Locate the cell with the specified text and output its [X, Y] center coordinate. 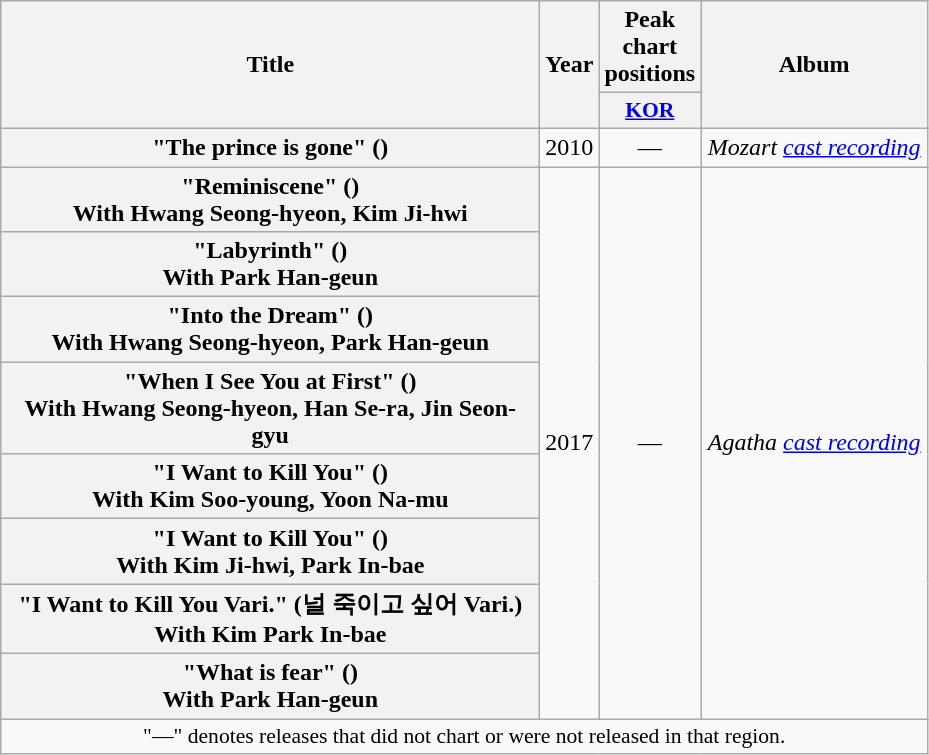
Year [570, 65]
2017 [570, 442]
"What is fear" ()With Park Han-geun [270, 686]
"—" denotes releases that did not chart or were not released in that region. [464, 736]
Mozart cast recording [814, 147]
Peak chart positions [650, 47]
Album [814, 65]
KOR [650, 111]
"I Want to Kill You Vari." (널 죽이고 싶어 Vari.)With Kim Park In-bae [270, 619]
"Reminiscene" ()With Hwang Seong-hyeon, Kim Ji-hwi [270, 198]
Agatha cast recording [814, 442]
"I Want to Kill You" ()With Kim Ji-hwi, Park In-bae [270, 552]
"When I See You at First" ()With Hwang Seong-hyeon, Han Se-ra, Jin Seon-gyu [270, 408]
Title [270, 65]
"Labyrinth" ()With Park Han-geun [270, 264]
"The prince is gone" () [270, 147]
2010 [570, 147]
"Into the Dream" ()With Hwang Seong-hyeon, Park Han-geun [270, 330]
"I Want to Kill You" ()With Kim Soo-young, Yoon Na-mu [270, 486]
